Locate the cell with the specified text and output its (x, y) center coordinate. 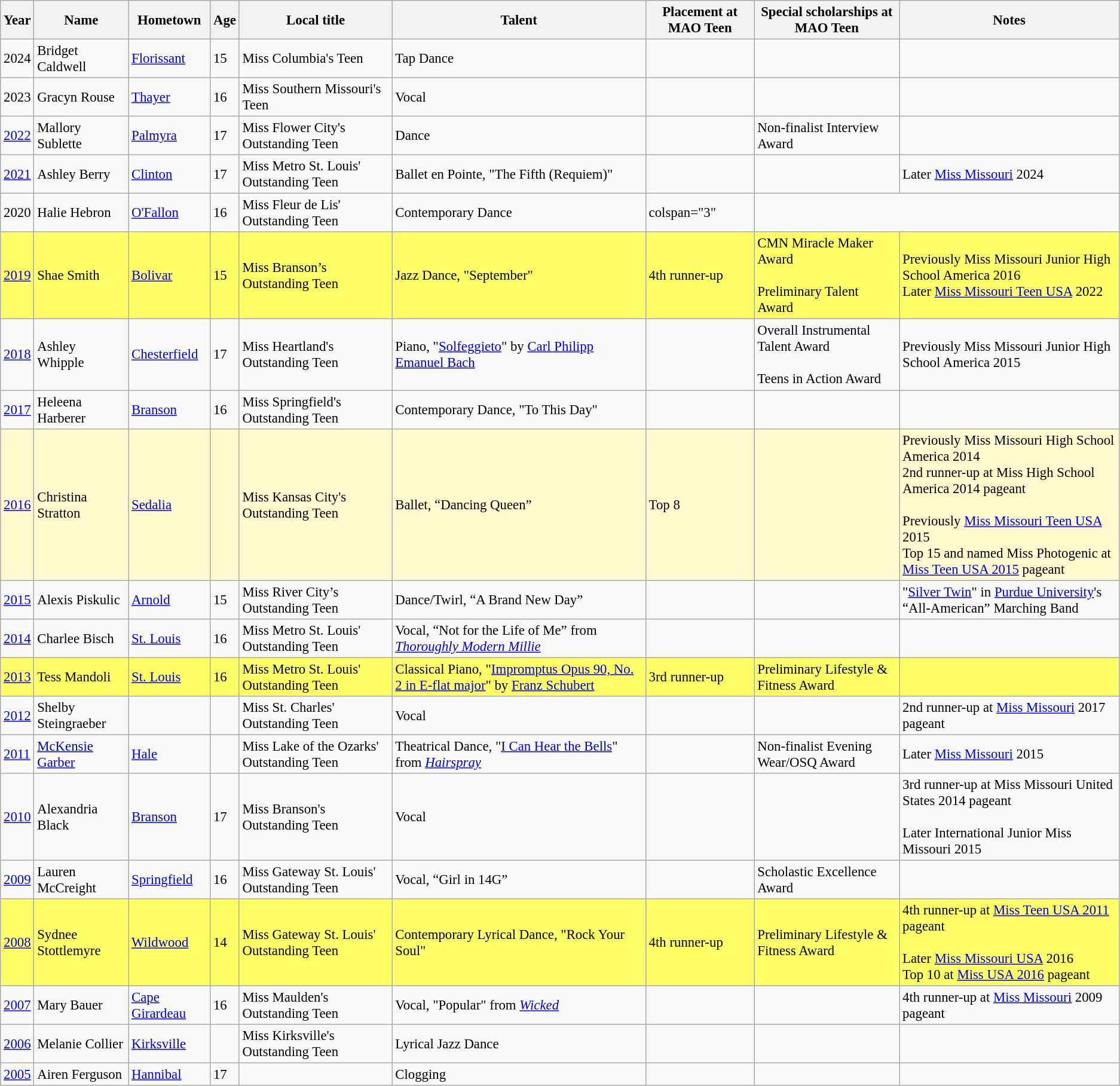
Contemporary Dance (519, 213)
Miss St. Charles' Outstanding Teen (316, 716)
Miss Lake of the Ozarks' Outstanding Teen (316, 754)
O'Fallon (170, 213)
Alexis Piskulic (81, 600)
Previously Miss Missouri Junior High School America 2016Later Miss Missouri Teen USA 2022 (1009, 276)
Clogging (519, 1075)
Ashley Berry (81, 175)
2017 (17, 410)
McKensie Garber (81, 754)
Name (81, 20)
Dance/Twirl, “A Brand New Day” (519, 600)
Contemporary Dance, "To This Day" (519, 410)
4th runner-up at Miss Missouri 2009 pageant (1009, 1005)
4th runner-up at Miss Teen USA 2011 pageantLater Miss Missouri USA 2016Top 10 at Miss USA 2016 pageant (1009, 943)
Hometown (170, 20)
Cape Girardeau (170, 1005)
Chesterfield (170, 355)
Special scholarships at MAO Teen (827, 20)
Theatrical Dance, "I Can Hear the Bells" from Hairspray (519, 754)
Alexandria Black (81, 817)
Non-finalist Interview Award (827, 136)
Miss Columbia's Teen (316, 59)
Mary Bauer (81, 1005)
Wildwood (170, 943)
Miss Branson’s Outstanding Teen (316, 276)
Miss River City’s Outstanding Teen (316, 600)
Non-finalist Evening Wear/OSQ Award (827, 754)
Later Miss Missouri 2015 (1009, 754)
Florissant (170, 59)
Miss Southern Missouri's Teen (316, 97)
2010 (17, 817)
Bridget Caldwell (81, 59)
Airen Ferguson (81, 1075)
Vocal, “Not for the Life of Me” from Thoroughly Modern Millie (519, 638)
Miss Heartland's Outstanding Teen (316, 355)
2023 (17, 97)
3rd runner-up at Miss Missouri United States 2014 pageantLater International Junior Miss Missouri 2015 (1009, 817)
Dance (519, 136)
2015 (17, 600)
Tap Dance (519, 59)
Sedalia (170, 504)
Overall Instrumental Talent AwardTeens in Action Award (827, 355)
Hale (170, 754)
Christina Stratton (81, 504)
Top 8 (700, 504)
Miss Kirksville's Outstanding Teen (316, 1044)
2nd runner-up at Miss Missouri 2017 pageant (1009, 716)
Talent (519, 20)
Charlee Bisch (81, 638)
14 (225, 943)
Shae Smith (81, 276)
Sydnee Stottlemyre (81, 943)
2021 (17, 175)
Melanie Collier (81, 1044)
Tess Mandoli (81, 677)
Lauren McCreight (81, 880)
Heleena Harberer (81, 410)
2011 (17, 754)
CMN Miracle Maker AwardPreliminary Talent Award (827, 276)
Contemporary Lyrical Dance, "Rock Your Soul" (519, 943)
Vocal, "Popular" from Wicked (519, 1005)
Hannibal (170, 1075)
Ashley Whipple (81, 355)
Age (225, 20)
Springfield (170, 880)
Clinton (170, 175)
2024 (17, 59)
Scholastic Excellence Award (827, 880)
3rd runner-up (700, 677)
2006 (17, 1044)
2018 (17, 355)
2016 (17, 504)
Miss Flower City's Outstanding Teen (316, 136)
Gracyn Rouse (81, 97)
colspan="3" (700, 213)
Miss Fleur de Lis' Outstanding Teen (316, 213)
Vocal, “Girl in 14G” (519, 880)
2007 (17, 1005)
Miss Branson's Outstanding Teen (316, 817)
Kirksville (170, 1044)
Later Miss Missouri 2024 (1009, 175)
2009 (17, 880)
2014 (17, 638)
Miss Kansas City's Outstanding Teen (316, 504)
2020 (17, 213)
Previously Miss Missouri Junior High School America 2015 (1009, 355)
Halie Hebron (81, 213)
Year (17, 20)
2013 (17, 677)
Jazz Dance, "September" (519, 276)
2019 (17, 276)
"Silver Twin" in Purdue University's “All-American” Marching Band (1009, 600)
Palmyra (170, 136)
Miss Maulden's Outstanding Teen (316, 1005)
2012 (17, 716)
Ballet, “Dancing Queen” (519, 504)
Bolivar (170, 276)
Lyrical Jazz Dance (519, 1044)
Miss Springfield's Outstanding Teen (316, 410)
Arnold (170, 600)
Notes (1009, 20)
Local title (316, 20)
Piano, "Solfeggieto" by Carl Philipp Emanuel Bach (519, 355)
Ballet en Pointe, "The Fifth (Requiem)" (519, 175)
Shelby Steingraeber (81, 716)
Mallory Sublette (81, 136)
Placement at MAO Teen (700, 20)
2022 (17, 136)
Classical Piano, "Impromptus Opus 90, No. 2 in E-flat major" by Franz Schubert (519, 677)
2008 (17, 943)
Thayer (170, 97)
2005 (17, 1075)
